Locate the cell with the specified text and output its (X, Y) center coordinate. 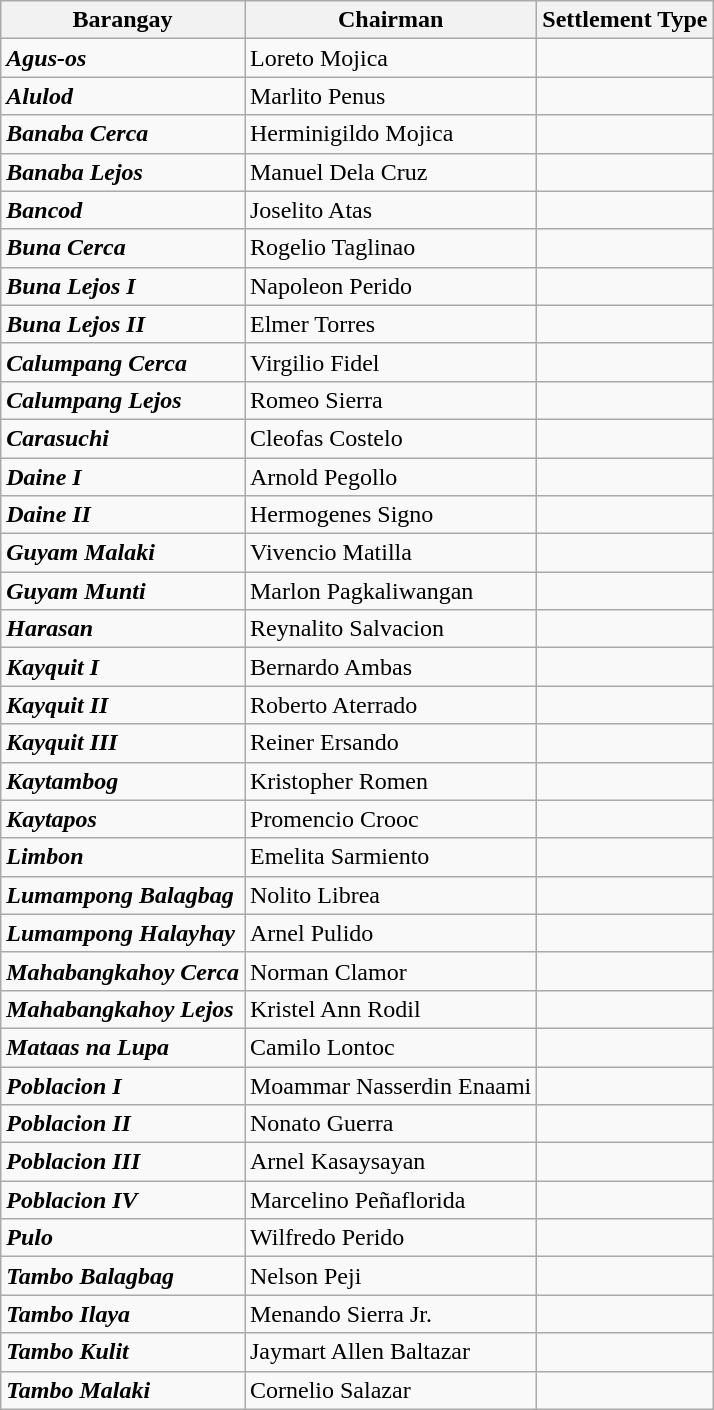
Kaytapos (123, 819)
Carasuchi (123, 438)
Pulo (123, 1238)
Guyam Malaki (123, 553)
Bernardo Ambas (390, 667)
Tambo Balagbag (123, 1276)
Wilfredo Perido (390, 1238)
Arnel Pulido (390, 933)
Barangay (123, 20)
Kayquit III (123, 743)
Jaymart Allen Baltazar (390, 1352)
Virgilio Fidel (390, 362)
Promencio Crooc (390, 819)
Marlito Penus (390, 96)
Nelson Peji (390, 1276)
Nonato Guerra (390, 1124)
Buna Lejos II (123, 324)
Mahabangkahoy Cerca (123, 971)
Kristel Ann Rodil (390, 1009)
Poblacion III (123, 1162)
Limbon (123, 857)
Bancod (123, 210)
Arnold Pegollo (390, 477)
Mataas na Lupa (123, 1047)
Reiner Ersando (390, 743)
Lumampong Balagbag (123, 895)
Kaytambog (123, 781)
Arnel Kasaysayan (390, 1162)
Buna Cerca (123, 248)
Poblacion II (123, 1124)
Chairman (390, 20)
Loreto Mojica (390, 58)
Camilo Lontoc (390, 1047)
Daine I (123, 477)
Hermogenes Signo (390, 515)
Norman Clamor (390, 971)
Agus-os (123, 58)
Kayquit I (123, 667)
Herminigildo Mojica (390, 134)
Napoleon Perido (390, 286)
Romeo Sierra (390, 400)
Banaba Cerca (123, 134)
Marcelino Peñaflorida (390, 1200)
Roberto Aterrado (390, 705)
Banaba Lejos (123, 172)
Moammar Nasserdin Enaami (390, 1085)
Vivencio Matilla (390, 553)
Tambo Kulit (123, 1352)
Menando Sierra Jr. (390, 1314)
Tambo Malaki (123, 1390)
Alulod (123, 96)
Settlement Type (625, 20)
Joselito Atas (390, 210)
Lumampong Halayhay (123, 933)
Poblacion I (123, 1085)
Manuel Dela Cruz (390, 172)
Harasan (123, 629)
Buna Lejos I (123, 286)
Nolito Librea (390, 895)
Elmer Torres (390, 324)
Calumpang Lejos (123, 400)
Marlon Pagkaliwangan (390, 591)
Rogelio Taglinao (390, 248)
Mahabangkahoy Lejos (123, 1009)
Guyam Munti (123, 591)
Emelita Sarmiento (390, 857)
Kayquit II (123, 705)
Cleofas Costelo (390, 438)
Calumpang Cerca (123, 362)
Kristopher Romen (390, 781)
Tambo Ilaya (123, 1314)
Daine II (123, 515)
Poblacion IV (123, 1200)
Cornelio Salazar (390, 1390)
Reynalito Salvacion (390, 629)
